Return [X, Y] of the center of cell containing provided text 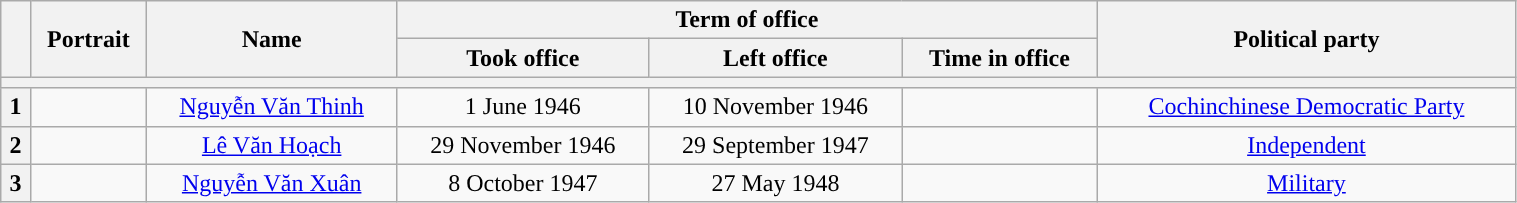
2 [16, 145]
Portrait [88, 39]
1 June 1946 [523, 107]
Independent [1306, 145]
8 October 1947 [523, 183]
Nguyễn Văn Xuân [272, 183]
Name [272, 39]
29 September 1947 [776, 145]
Took office [523, 58]
Lê Văn Hoạch [272, 145]
Nguyễn Văn Thinh [272, 107]
Left office [776, 58]
29 November 1946 [523, 145]
27 May 1948 [776, 183]
Military [1306, 183]
3 [16, 183]
Term of office [747, 20]
10 November 1946 [776, 107]
Political party [1306, 39]
Cochinchinese Democratic Party [1306, 107]
1 [16, 107]
Time in office [1000, 58]
